Determine the (x, y) coordinate at the center of the cell enclosing the given text.  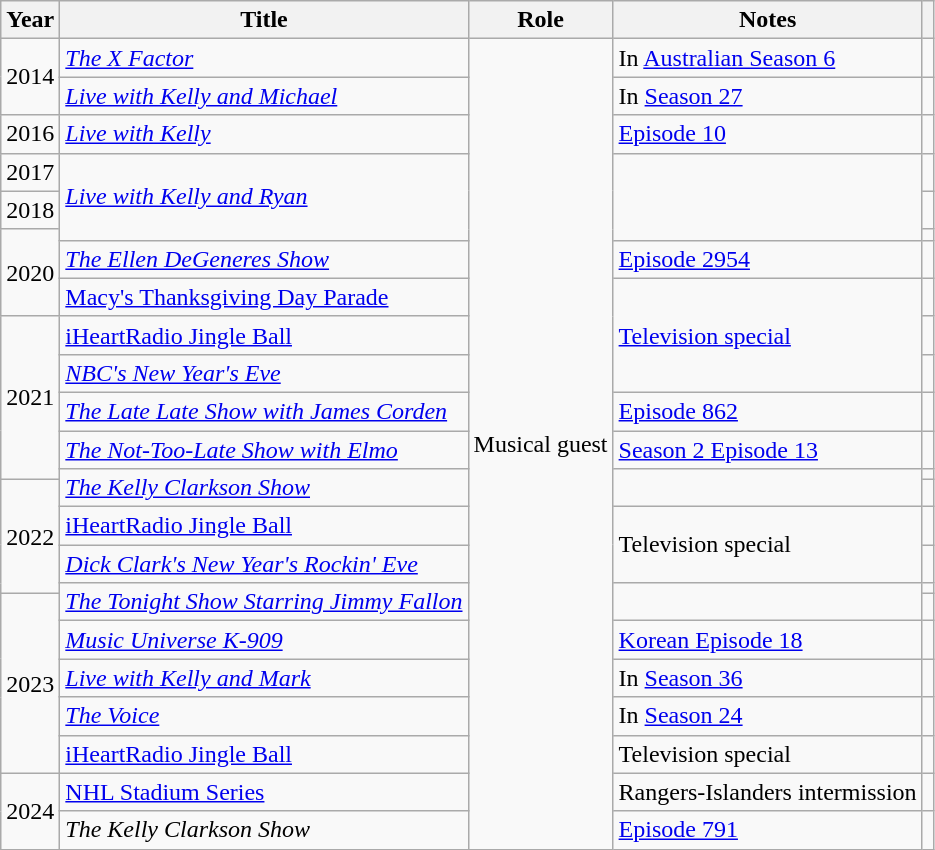
The Late Late Show with James Corden (264, 411)
Episode 2954 (768, 259)
2020 (30, 272)
NHL Stadium Series (264, 792)
In Season 27 (768, 96)
In Season 36 (768, 678)
In Season 24 (768, 716)
2021 (30, 398)
The Not-Too-Late Show with Elmo (264, 449)
Korean Episode 18 (768, 640)
The X Factor (264, 58)
Rangers-Islanders intermission (768, 792)
Music Universe K-909 (264, 640)
2022 (30, 537)
Title (264, 20)
Live with Kelly (264, 134)
Episode 862 (768, 411)
Musical guest (540, 444)
In Australian Season 6 (768, 58)
Notes (768, 20)
2018 (30, 210)
2024 (30, 811)
2016 (30, 134)
NBC's New Year's Eve (264, 373)
Episode 791 (768, 830)
Live with Kelly and Michael (264, 96)
Dick Clark's New Year's Rockin' Eve (264, 564)
Season 2 Episode 13 (768, 449)
The Tonight Show Starring Jimmy Fallon (264, 602)
The Voice (264, 716)
Episode 10 (768, 134)
Year (30, 20)
Role (540, 20)
2023 (30, 684)
2014 (30, 77)
Live with Kelly and Mark (264, 678)
The Ellen DeGeneres Show (264, 259)
Live with Kelly and Ryan (264, 196)
Macy's Thanksgiving Day Parade (264, 297)
2017 (30, 172)
